Scan for the cell matching the given text and deliver its (X, Y) coordinate at center. 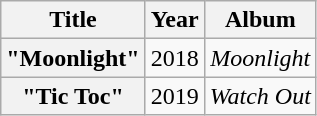
"Moonlight" (73, 58)
"Tic Toc" (73, 96)
Title (73, 20)
2019 (174, 96)
Album (260, 20)
Year (174, 20)
Watch Out (260, 96)
2018 (174, 58)
Moonlight (260, 58)
